Capture the cell that displays the provided text and extract its (x, y) central coordinate. 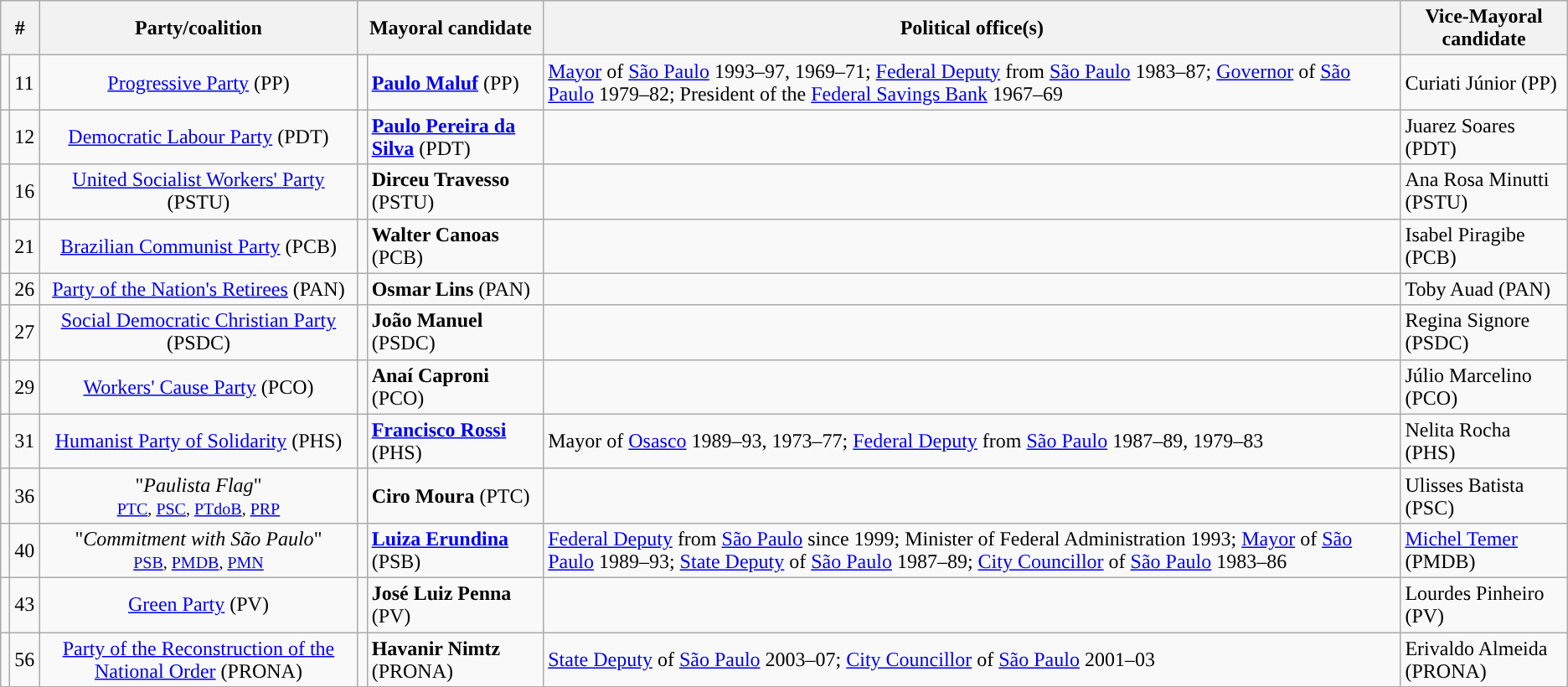
56 (25, 659)
Isabel Piragibe (PCB) (1484, 246)
Paulo Pereira da Silva (PDT) (456, 137)
Party of the Nation's Retirees (PAN) (199, 289)
Juarez Soares (PDT) (1484, 137)
Progressive Party (PP) (199, 82)
Mayor of Osasco 1989–93, 1973–77; Federal Deputy from São Paulo 1987–89, 1979–83 (972, 441)
Walter Canoas (PCB) (456, 246)
Luiza Erundina (PSB) (456, 550)
João Manuel (PSDC) (456, 332)
26 (25, 289)
"Commitment with São Paulo"PSB, PMDB, PMN (199, 550)
31 (25, 441)
Havanir Nimtz (PRONA) (456, 659)
Francisco Rossi (PHS) (456, 441)
Michel Temer (PMDB) (1484, 550)
27 (25, 332)
Brazilian Communist Party (PCB) (199, 246)
United Socialist Workers' Party (PSTU) (199, 191)
Green Party (PV) (199, 605)
40 (25, 550)
Workers' Cause Party (PCO) (199, 387)
Party/coalition (199, 28)
Ana Rosa Minutti (PSTU) (1484, 191)
Ciro Moura (PTC) (456, 496)
11 (25, 82)
Júlio Marcelino (PCO) (1484, 387)
Humanist Party of Solidarity (PHS) (199, 441)
José Luiz Penna (PV) (456, 605)
Democratic Labour Party (PDT) (199, 137)
Regina Signore (PSDC) (1484, 332)
Toby Auad (PAN) (1484, 289)
Nelita Rocha (PHS) (1484, 441)
# (20, 28)
State Deputy of São Paulo 2003–07; City Councillor of São Paulo 2001–03 (972, 659)
29 (25, 387)
Party of the Reconstruction of the National Order (PRONA) (199, 659)
Vice-Mayoral candidate (1484, 28)
Anaí Caproni (PCO) (456, 387)
Dirceu Travesso (PSTU) (456, 191)
21 (25, 246)
Lourdes Pinheiro (PV) (1484, 605)
Osmar Lins (PAN) (456, 289)
Social Democratic Christian Party (PSDC) (199, 332)
Mayoral candidate (451, 28)
"Paulista Flag"PTC, PSC, PTdoB, PRP (199, 496)
16 (25, 191)
43 (25, 605)
36 (25, 496)
Curiati Júnior (PP) (1484, 82)
12 (25, 137)
Paulo Maluf (PP) (456, 82)
Ulisses Batista (PSC) (1484, 496)
Erivaldo Almeida (PRONA) (1484, 659)
Political office(s) (972, 28)
